Search for the cell housing the specified text and yield its (x, y) center coordinate. 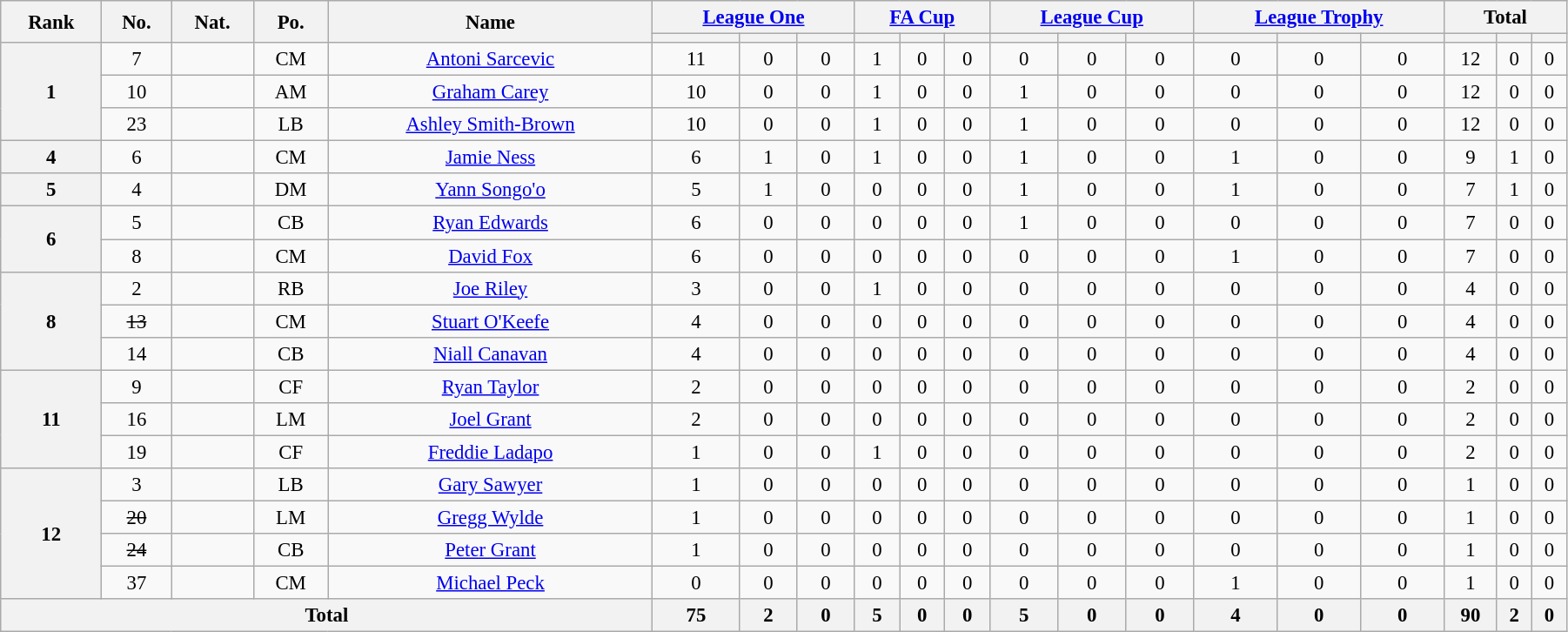
Jamie Ness (491, 158)
Gregg Wylde (491, 517)
Michael Peck (491, 583)
No. (137, 22)
Freddie Ladapo (491, 452)
Peter Grant (491, 550)
13 (137, 321)
37 (137, 583)
75 (696, 615)
Niall Canavan (491, 353)
Gary Sawyer (491, 485)
David Fox (491, 256)
Rank (51, 22)
RB (291, 288)
League One (754, 17)
Antoni Sarcevic (491, 59)
DM (291, 191)
Ashley Smith-Brown (491, 124)
16 (137, 420)
Po. (291, 22)
90 (1471, 615)
FA Cup (922, 17)
Name (491, 22)
Joel Grant (491, 420)
Ryan Taylor (491, 387)
Ryan Edwards (491, 223)
Stuart O'Keefe (491, 321)
20 (137, 517)
Yann Songo'o (491, 191)
24 (137, 550)
AM (291, 92)
19 (137, 452)
League Cup (1092, 17)
Nat. (212, 22)
23 (137, 124)
Joe Riley (491, 288)
14 (137, 353)
Graham Carey (491, 92)
League Trophy (1319, 17)
